Return the (x, y) coordinate for the center point of the cell that contains the specified text.  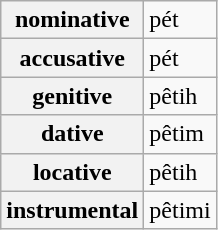
locative (72, 172)
pêtim (180, 134)
pêtimi (180, 210)
nominative (72, 20)
accusative (72, 58)
dative (72, 134)
instrumental (72, 210)
genitive (72, 96)
